Scan for the cell matching the given text and deliver its [x, y] coordinate at center. 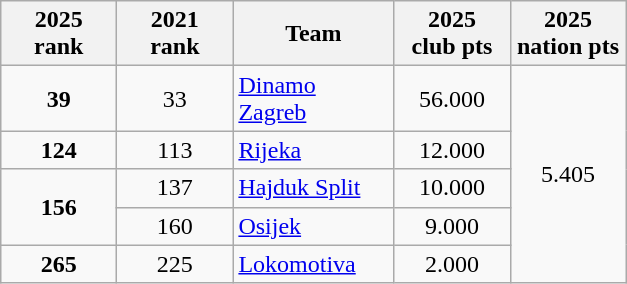
2025nation pts [568, 34]
9.000 [452, 226]
Osijek [314, 226]
Hajduk Split [314, 188]
2.000 [452, 264]
225 [175, 264]
12.000 [452, 150]
2025rank [59, 34]
39 [59, 98]
Dinamo Zagreb [314, 98]
5.405 [568, 174]
2025club pts [452, 34]
137 [175, 188]
33 [175, 98]
Lokomotiva [314, 264]
56.000 [452, 98]
Team [314, 34]
156 [59, 207]
160 [175, 226]
124 [59, 150]
Rijeka [314, 150]
265 [59, 264]
10.000 [452, 188]
113 [175, 150]
2021rank [175, 34]
